Search for the cell housing the specified text and yield its (x, y) center coordinate. 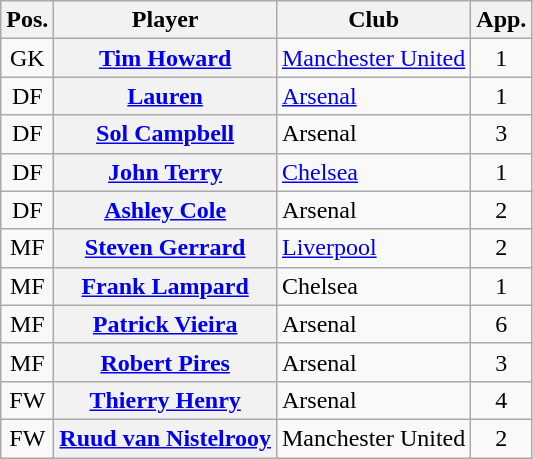
Ashley Cole (166, 210)
Frank Lampard (166, 286)
Sol Campbell (166, 134)
Lauren (166, 96)
Liverpool (373, 248)
Player (166, 20)
6 (502, 324)
4 (502, 400)
Pos. (28, 20)
Patrick Vieira (166, 324)
John Terry (166, 172)
Club (373, 20)
Thierry Henry (166, 400)
Steven Gerrard (166, 248)
Tim Howard (166, 58)
Robert Pires (166, 362)
GK (28, 58)
App. (502, 20)
Ruud van Nistelrooy (166, 438)
